Return the (X, Y) coordinate for the center point of the cell that contains the specified text.  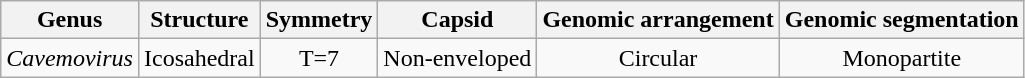
Symmetry (319, 20)
Icosahedral (199, 58)
Genus (70, 20)
Structure (199, 20)
Monopartite (902, 58)
Genomic arrangement (658, 20)
Circular (658, 58)
Genomic segmentation (902, 20)
Non-enveloped (458, 58)
Cavemovirus (70, 58)
Capsid (458, 20)
T=7 (319, 58)
